Provide the [x, y] coordinate of the cell's center where the given text is located.  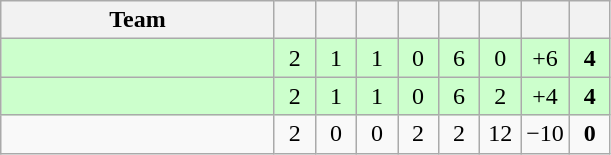
−10 [546, 134]
12 [500, 134]
+6 [546, 58]
Team [138, 20]
+4 [546, 96]
